Find where the given text appears and provide that cell's center as [X, Y] coordinate. 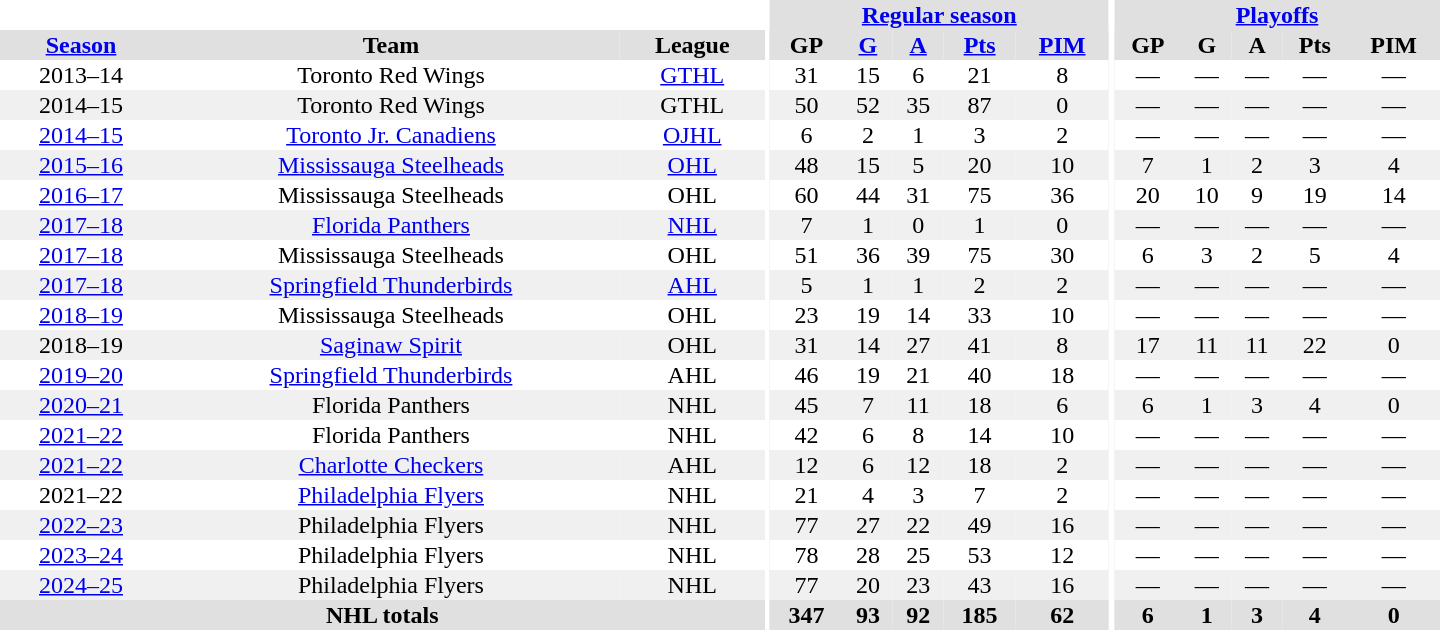
2013–14 [81, 75]
62 [1062, 615]
93 [868, 615]
2024–25 [81, 585]
2019–20 [81, 375]
60 [806, 195]
2023–24 [81, 555]
46 [806, 375]
2016–17 [81, 195]
9 [1257, 195]
35 [918, 105]
Playoffs [1277, 15]
Toronto Jr. Canadiens [391, 135]
42 [806, 435]
185 [980, 615]
78 [806, 555]
347 [806, 615]
45 [806, 405]
50 [806, 105]
OJHL [692, 135]
48 [806, 165]
2022–23 [81, 525]
Regular season [939, 15]
2015–16 [81, 165]
43 [980, 585]
17 [1148, 345]
33 [980, 315]
Team [391, 45]
28 [868, 555]
Charlotte Checkers [391, 465]
40 [980, 375]
87 [980, 105]
52 [868, 105]
92 [918, 615]
30 [1062, 255]
41 [980, 345]
49 [980, 525]
39 [918, 255]
44 [868, 195]
2020–21 [81, 405]
25 [918, 555]
Saginaw Spirit [391, 345]
NHL totals [382, 615]
51 [806, 255]
Season [81, 45]
53 [980, 555]
League [692, 45]
